Capture the cell that displays the provided text and extract its (X, Y) central coordinate. 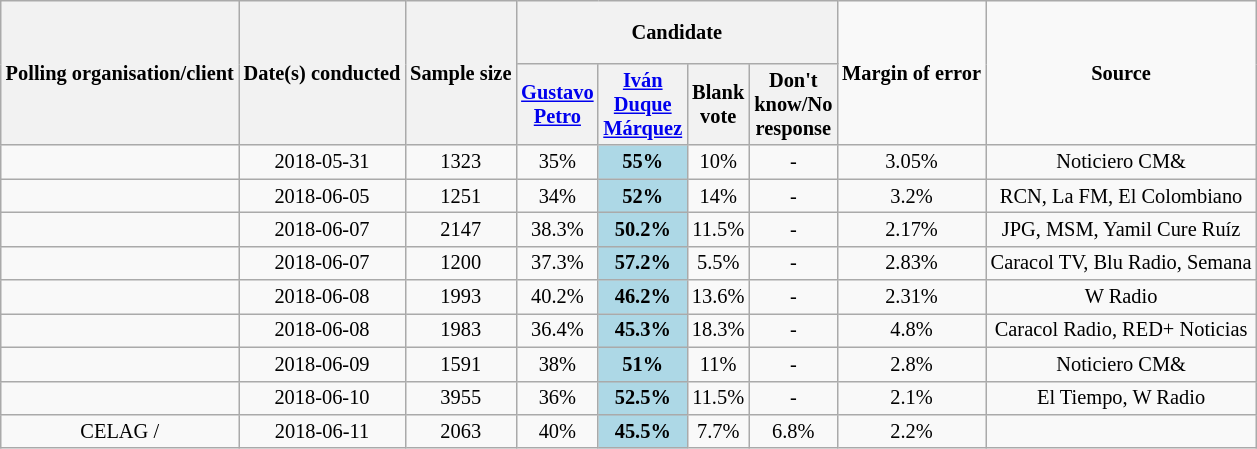
Caracol TV, Blu Radio, Semana (1122, 263)
38% (557, 364)
Don't know/No response (793, 104)
4.8% (912, 330)
6.8% (793, 431)
55% (642, 162)
Iván Duque Márquez (642, 104)
52% (642, 196)
2.8% (912, 364)
2018-05-31 (322, 162)
45.5% (642, 431)
38.3% (557, 229)
1591 (460, 364)
2.2% (912, 431)
JPG, MSM, Yamil Cure Ruíz (1122, 229)
1983 (460, 330)
Gustavo Petro (557, 104)
14% (718, 196)
37.3% (557, 263)
1251 (460, 196)
Sample size (460, 72)
Source (1122, 72)
2063 (460, 431)
Candidate (676, 32)
35% (557, 162)
El Tiempo, W Radio (1122, 398)
2.31% (912, 297)
W Radio (1122, 297)
18.3% (718, 330)
45.3% (642, 330)
7.7% (718, 431)
40.2% (557, 297)
RCN, La FM, El Colombiano (1122, 196)
Polling organisation/client (120, 72)
57.2% (642, 263)
52.5% (642, 398)
Margin of error (912, 72)
3.2% (912, 196)
Caracol Radio, RED+ Noticias (1122, 330)
2.83% (912, 263)
40% (557, 431)
1323 (460, 162)
11% (718, 364)
2147 (460, 229)
3.05% (912, 162)
Date(s) conducted (322, 72)
5.5% (718, 263)
1993 (460, 297)
3955 (460, 398)
2.1% (912, 398)
13.6% (718, 297)
36% (557, 398)
34% (557, 196)
36.4% (557, 330)
2018-06-10 (322, 398)
CELAG / (120, 431)
1200 (460, 263)
50.2% (642, 229)
10% (718, 162)
46.2% (642, 297)
2.17% (912, 229)
2018-06-09 (322, 364)
51% (642, 364)
2018-06-05 (322, 196)
2018-06-11 (322, 431)
Blank vote (718, 104)
